Detect which cell encompasses the target text, then output its (x, y) center coordinate. 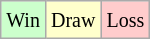
Loss (126, 20)
Win (24, 20)
Draw (72, 20)
